Determine the (X, Y) coordinate at the center of the cell enclosing the given text.  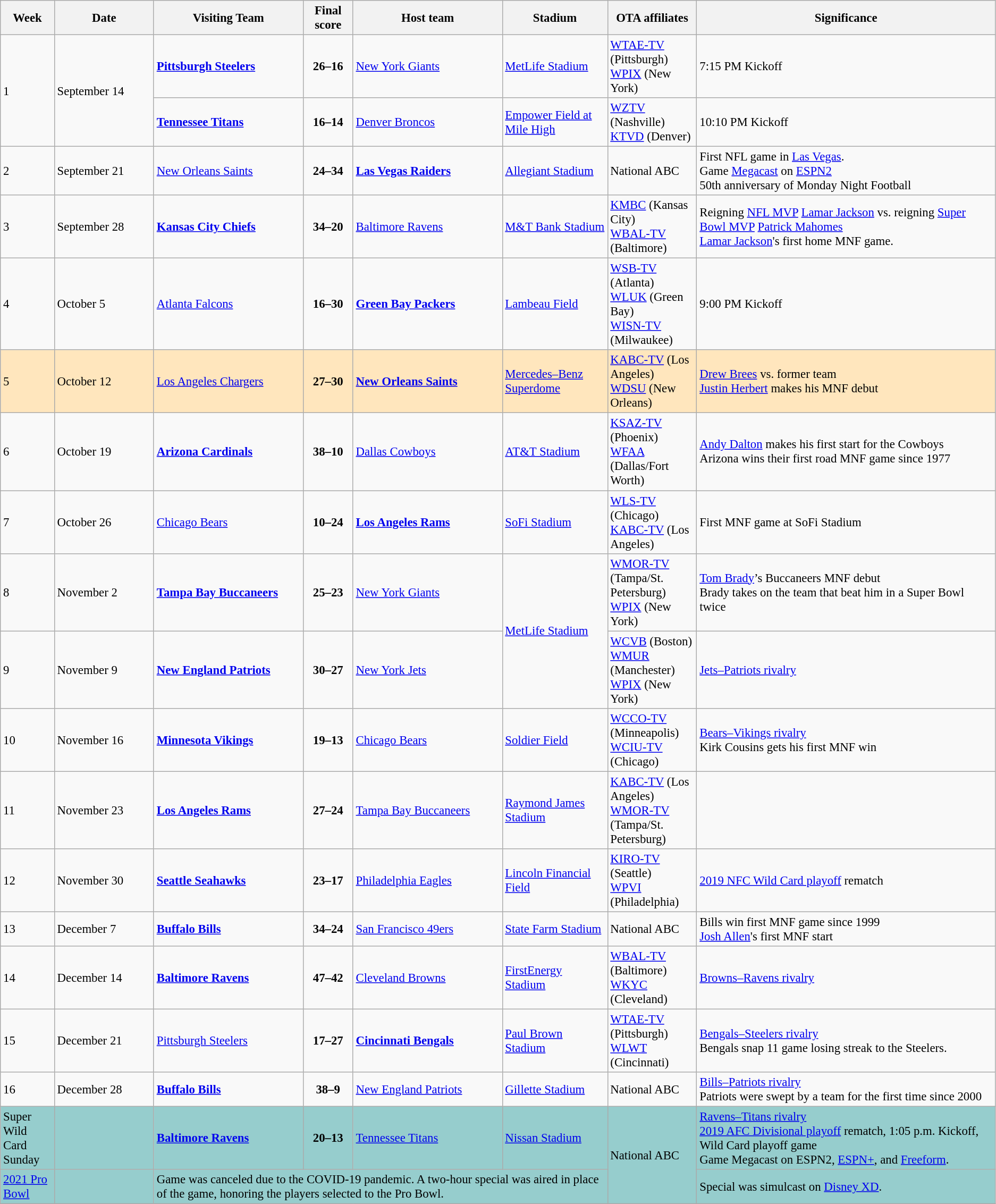
23–17 (328, 880)
Drew Brees vs. former teamJustin Herbert makes his MNF debut (846, 382)
October 5 (104, 304)
27–30 (328, 382)
WZTV (Nashville)KTVD (Denver) (652, 122)
First NFL game in Las Vegas. Game Megacast on ESPN250th anniversary of Monday Night Football (846, 171)
Los Angeles Chargers (229, 382)
Soldier Field (555, 740)
December 21 (104, 1041)
13 (28, 929)
26–16 (328, 67)
10:10 PM Kickoff (846, 122)
KABC-TV (Los Angeles)WMOR-TV (Tampa/St. Petersburg) (652, 810)
KABC-TV (Los Angeles)WDSU (New Orleans) (652, 382)
WLS-TV (Chicago)KABC-TV (Los Angeles) (652, 522)
Bengals–Steelers rivalryBengals snap 11 game losing streak to the Steelers. (846, 1041)
State Farm Stadium (555, 929)
2021 Pro Bowl (28, 1186)
17–27 (328, 1041)
Empower Field at Mile High (555, 122)
San Francisco 49ers (427, 929)
KSAZ-TV (Phoenix)WFAA (Dallas/Fort Worth) (652, 452)
November 30 (104, 880)
4 (28, 304)
Las Vegas Raiders (427, 171)
Super Wild Card Sunday (28, 1139)
Lincoln Financial Field (555, 880)
30–27 (328, 670)
December 28 (104, 1090)
Significance (846, 18)
November 9 (104, 670)
Game was canceled due to the COVID-19 pandemic. A two-hour special was aired in place of the game, honoring the players selected to the Pro Bowl. (381, 1186)
September 14 (104, 91)
12 (28, 880)
Lambeau Field (555, 304)
20–13 (328, 1139)
WBAL-TV (Baltimore)WKYC (Cleveland) (652, 978)
3 (28, 226)
October 12 (104, 382)
10–24 (328, 522)
25–23 (328, 592)
Andy Dalton makes his first start for the CowboysArizona wins their first road MNF game since 1977 (846, 452)
2 (28, 171)
Minnesota Vikings (229, 740)
December 7 (104, 929)
Denver Broncos (427, 122)
16 (28, 1090)
Tom Brady’s Buccaneers MNF debutBrady takes on the team that beat him in a Super Bowl twice (846, 592)
Atlanta Falcons (229, 304)
Green Bay Packers (427, 304)
Week (28, 18)
Reigning NFL MVP Lamar Jackson vs. reigning Super Bowl MVP Patrick MahomesLamar Jackson's first home MNF game. (846, 226)
47–42 (328, 978)
38–9 (328, 1090)
Allegiant Stadium (555, 171)
Mercedes–Benz Superdome (555, 382)
11 (28, 810)
Visiting Team (229, 18)
November 23 (104, 810)
December 14 (104, 978)
19–13 (328, 740)
16–14 (328, 122)
Final score (328, 18)
7:15 PM Kickoff (846, 67)
Bears–Vikings rivalryKirk Cousins gets his first MNF win (846, 740)
9:00 PM Kickoff (846, 304)
10 (28, 740)
Cleveland Browns (427, 978)
Host team (427, 18)
WMOR-TV (Tampa/St. Petersburg)WPIX (New York) (652, 592)
Kansas City Chiefs (229, 226)
Arizona Cardinals (229, 452)
AT&T Stadium (555, 452)
FirstEnergy Stadium (555, 978)
16–30 (328, 304)
WTAE-TV (Pittsburgh)WLWT (Cincinnati) (652, 1041)
Nissan Stadium (555, 1139)
November 16 (104, 740)
38–10 (328, 452)
Bills win first MNF game since 1999 Josh Allen's first MNF start (846, 929)
Gillette Stadium (555, 1090)
27–24 (328, 810)
October 26 (104, 522)
First MNF game at SoFi Stadium (846, 522)
6 (28, 452)
5 (28, 382)
Ravens–Titans rivalry2019 AFC Divisional playoff rematch, 1:05 p.m. Kickoff,Wild Card playoff game Game Megacast on ESPN2, ESPN+, and Freeform. (846, 1139)
Date (104, 18)
SoFi Stadium (555, 522)
34–24 (328, 929)
New York Jets (427, 670)
Philadelphia Eagles (427, 880)
1 (28, 91)
WTAE-TV (Pittsburgh)WPIX (New York) (652, 67)
24–34 (328, 171)
15 (28, 1041)
7 (28, 522)
September 28 (104, 226)
OTA affiliates (652, 18)
WCVB (Boston)WMUR (Manchester)WPIX (New York) (652, 670)
KMBC (Kansas City)WBAL-TV (Baltimore) (652, 226)
KIRO-TV (Seattle)WPVI (Philadelphia) (652, 880)
Bills–Patriots rivalry Patriots were swept by a team for the first time since 2000 (846, 1090)
2019 NFC Wild Card playoff rematch (846, 880)
Raymond James Stadium (555, 810)
Jets–Patriots rivalry (846, 670)
Stadium (555, 18)
9 (28, 670)
34–20 (328, 226)
Cincinnati Bengals (427, 1041)
September 21 (104, 171)
M&T Bank Stadium (555, 226)
Special was simulcast on Disney XD. (846, 1186)
November 2 (104, 592)
WCCO-TV (Minneapolis)WCIU-TV (Chicago) (652, 740)
Browns–Ravens rivalry (846, 978)
Seattle Seahawks (229, 880)
14 (28, 978)
WSB-TV (Atlanta)WLUK (Green Bay)WISN-TV (Milwaukee) (652, 304)
October 19 (104, 452)
8 (28, 592)
Paul Brown Stadium (555, 1041)
Dallas Cowboys (427, 452)
